Output the [x, y] coordinate of the center of the cell containing the given text.  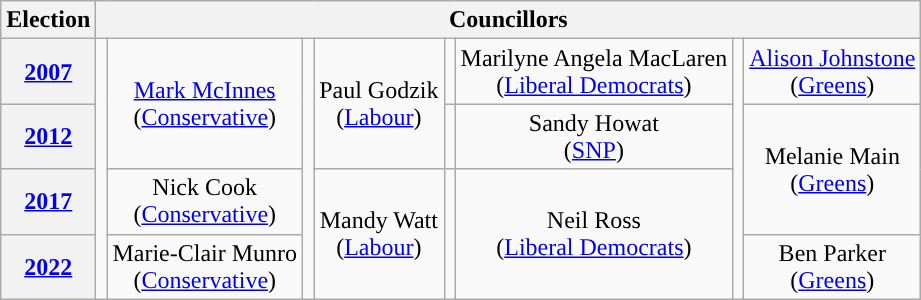
Marilyne Angela MacLaren(Liberal Democrats) [594, 72]
Mark McInnes(Conservative) [205, 104]
Councillors [508, 20]
Sandy Howat(SNP) [594, 136]
Nick Cook(Conservative) [205, 202]
2017 [48, 202]
2007 [48, 72]
Paul Godzik(Labour) [379, 104]
2022 [48, 266]
2012 [48, 136]
Mandy Watt(Labour) [379, 234]
Election [48, 20]
Melanie Main(Greens) [832, 169]
Ben Parker(Greens) [832, 266]
Neil Ross(Liberal Democrats) [594, 234]
Alison Johnstone(Greens) [832, 72]
Marie-Clair Munro(Conservative) [205, 266]
